Provide the [x, y] coordinate of the cell's center where the given text is located.  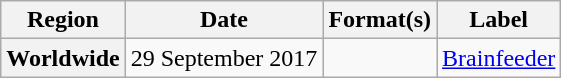
Label [499, 20]
Worldwide [63, 58]
Region [63, 20]
Format(s) [380, 20]
Brainfeeder [499, 58]
Date [224, 20]
29 September 2017 [224, 58]
